From the cell containing the given text, extract its center point as (x, y) coordinate. 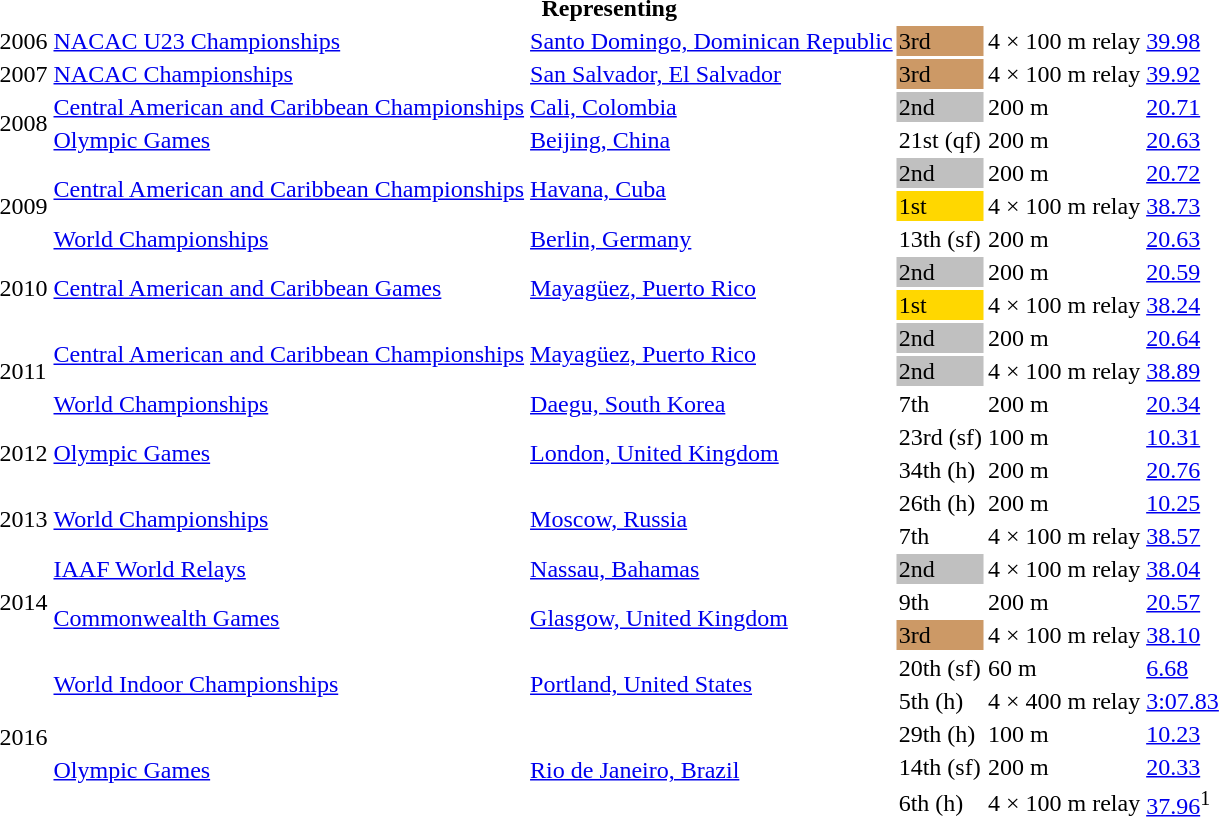
London, United Kingdom (712, 454)
Havana, Cuba (712, 190)
20th (sf) (940, 668)
Glasgow, United Kingdom (712, 618)
Central American and Caribbean Games (289, 288)
23rd (sf) (940, 437)
Nassau, Bahamas (712, 569)
NACAC U23 Championships (289, 41)
Moscow, Russia (712, 520)
4 × 400 m relay (1064, 701)
21st (qf) (940, 140)
IAAF World Relays (289, 569)
26th (h) (940, 503)
World Indoor Championships (289, 684)
Cali, Colombia (712, 107)
9th (940, 602)
Santo Domingo, Dominican Republic (712, 41)
60 m (1064, 668)
NACAC Championships (289, 74)
13th (sf) (940, 239)
34th (h) (940, 470)
Beijing, China (712, 140)
Berlin, Germany (712, 239)
San Salvador, El Salvador (712, 74)
Daegu, South Korea (712, 404)
5th (h) (940, 701)
Commonwealth Games (289, 618)
29th (h) (940, 734)
Portland, United States (712, 684)
14th (sf) (940, 767)
